Output the [x, y] coordinate of the center of the cell containing the given text.  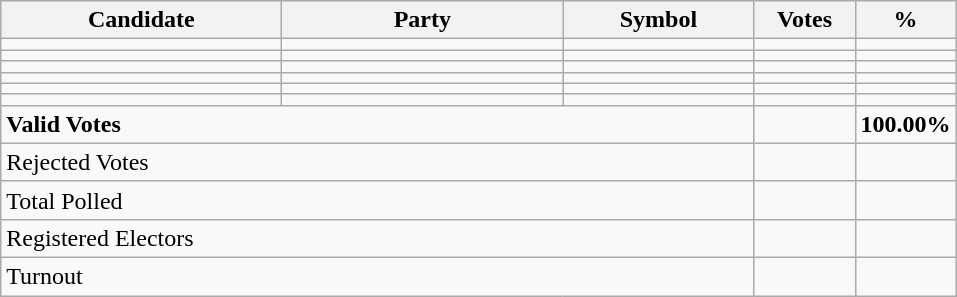
Symbol [658, 20]
Valid Votes [378, 124]
Candidate [142, 20]
Turnout [378, 276]
Total Polled [378, 200]
Rejected Votes [378, 162]
Party [422, 20]
100.00% [906, 124]
% [906, 20]
Registered Electors [378, 238]
Votes [804, 20]
